Search for the cell housing the specified text and yield its [x, y] center coordinate. 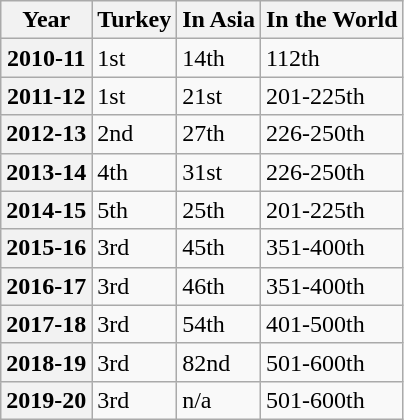
2019-20 [46, 400]
112th [332, 58]
5th [134, 210]
In the World [332, 20]
27th [219, 134]
n/a [219, 400]
2017-18 [46, 324]
2014-15 [46, 210]
2012-13 [46, 134]
4th [134, 172]
82nd [219, 362]
45th [219, 248]
2018-19 [46, 362]
2016-17 [46, 286]
2nd [134, 134]
Turkey [134, 20]
2013-14 [46, 172]
21st [219, 96]
Year [46, 20]
46th [219, 286]
14th [219, 58]
2015-16 [46, 248]
In Asia [219, 20]
2011-12 [46, 96]
25th [219, 210]
31st [219, 172]
2010-11 [46, 58]
54th [219, 324]
401-500th [332, 324]
